For the text-containing cell, return its midpoint in (x, y) coordinate format. 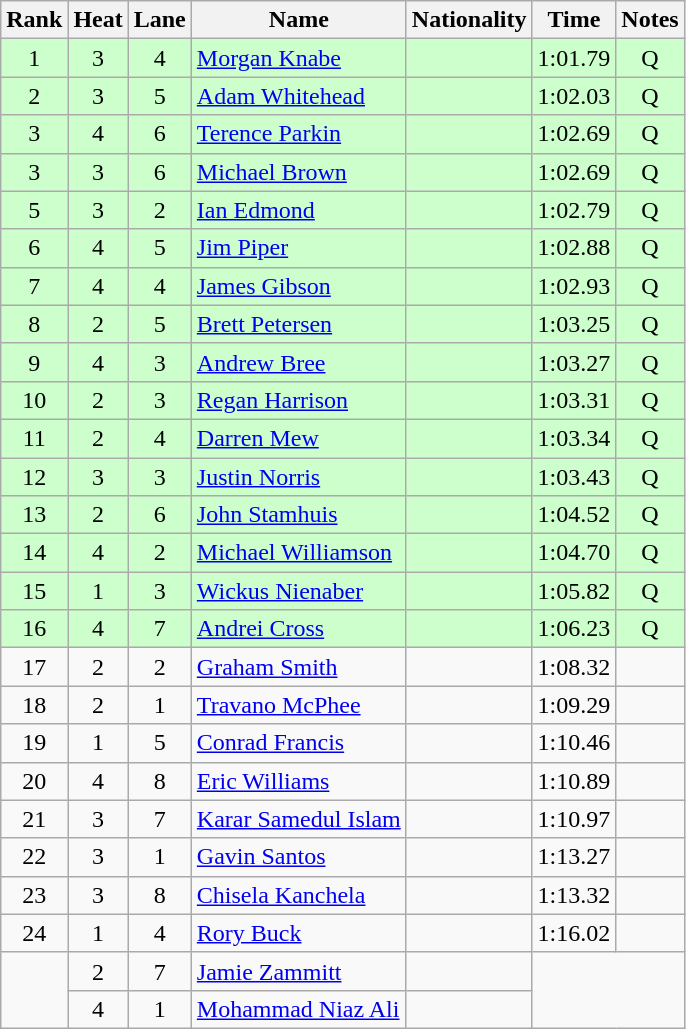
James Gibson (298, 286)
Eric Williams (298, 781)
1:10.97 (574, 819)
1:02.93 (574, 286)
20 (34, 781)
Chisela Kanchela (298, 895)
1:16.02 (574, 933)
1:13.32 (574, 895)
1:04.70 (574, 553)
Michael Williamson (298, 553)
Jim Piper (298, 248)
1:10.89 (574, 781)
1:03.43 (574, 477)
12 (34, 477)
16 (34, 629)
1:01.79 (574, 58)
15 (34, 591)
Name (298, 20)
Adam Whitehead (298, 96)
1:03.34 (574, 438)
10 (34, 400)
Andrew Bree (298, 362)
Conrad Francis (298, 743)
19 (34, 743)
Jamie Zammitt (298, 971)
Brett Petersen (298, 324)
Notes (650, 20)
1:09.29 (574, 705)
Rank (34, 20)
Michael Brown (298, 172)
Wickus Nienaber (298, 591)
Mohammad Niaz Ali (298, 1009)
18 (34, 705)
1:08.32 (574, 667)
Time (574, 20)
24 (34, 933)
22 (34, 857)
1:05.82 (574, 591)
1:13.27 (574, 857)
Lane (160, 20)
Graham Smith (298, 667)
1:02.79 (574, 210)
Nationality (469, 20)
13 (34, 515)
1:06.23 (574, 629)
1:04.52 (574, 515)
1:03.27 (574, 362)
Regan Harrison (298, 400)
1:02.88 (574, 248)
1:03.31 (574, 400)
John Stamhuis (298, 515)
Andrei Cross (298, 629)
14 (34, 553)
17 (34, 667)
Karar Samedul Islam (298, 819)
Rory Buck (298, 933)
Travano McPhee (298, 705)
Heat (98, 20)
21 (34, 819)
9 (34, 362)
Morgan Knabe (298, 58)
1:02.03 (574, 96)
Darren Mew (298, 438)
Gavin Santos (298, 857)
Ian Edmond (298, 210)
1:10.46 (574, 743)
Justin Norris (298, 477)
1:03.25 (574, 324)
11 (34, 438)
Terence Parkin (298, 134)
23 (34, 895)
